Return the (x, y) coordinate for the center point of the cell that contains the specified text.  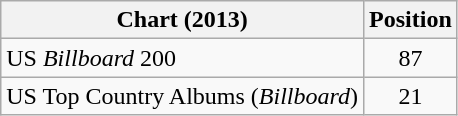
87 (411, 58)
US Top Country Albums (Billboard) (182, 96)
Chart (2013) (182, 20)
US Billboard 200 (182, 58)
Position (411, 20)
21 (411, 96)
